Return (x, y) of the center of cell containing provided text 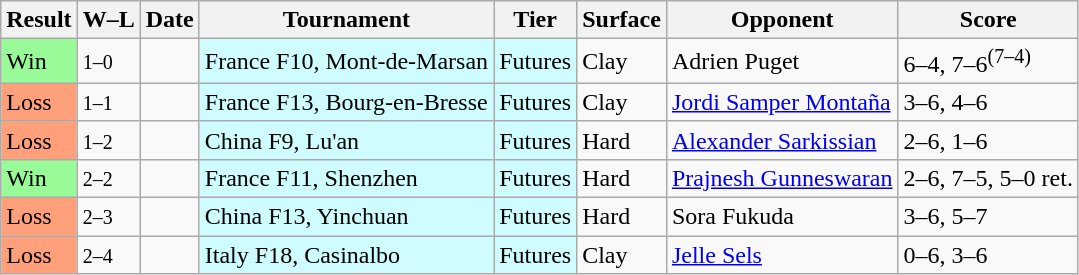
1–0 (108, 62)
Opponent (782, 20)
Jelle Sels (782, 255)
3–6, 4–6 (988, 102)
1–1 (108, 102)
3–6, 5–7 (988, 217)
1–2 (108, 140)
Italy F18, Casinalbo (346, 255)
2–3 (108, 217)
6–4, 7–6(7–4) (988, 62)
Score (988, 20)
Alexander Sarkissian (782, 140)
Tier (536, 20)
2–6, 7–5, 5–0 ret. (988, 178)
France F13, Bourg-en-Bresse (346, 102)
France F11, Shenzhen (346, 178)
Date (170, 20)
Result (39, 20)
Prajnesh Gunneswaran (782, 178)
Adrien Puget (782, 62)
Sora Fukuda (782, 217)
2–2 (108, 178)
W–L (108, 20)
France F10, Mont-de-Marsan (346, 62)
0–6, 3–6 (988, 255)
Surface (622, 20)
2–6, 1–6 (988, 140)
Tournament (346, 20)
Jordi Samper Montaña (782, 102)
China F9, Lu'an (346, 140)
China F13, Yinchuan (346, 217)
2–4 (108, 255)
